Pinpoint the cell where the given text exists, returning its [x, y] midpoint coordinate. 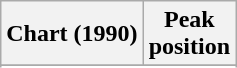
Peakposition [189, 34]
Chart (1990) [72, 34]
